Pinpoint the cell where the given text exists, returning its [x, y] midpoint coordinate. 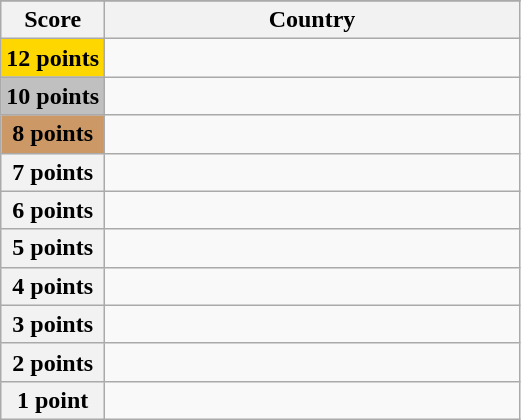
3 points [53, 324]
10 points [53, 96]
Score [53, 20]
4 points [53, 286]
7 points [53, 172]
12 points [53, 58]
1 point [53, 400]
8 points [53, 134]
6 points [53, 210]
5 points [53, 248]
2 points [53, 362]
Country [312, 20]
